Detect which cell encompasses the target text, then output its (X, Y) center coordinate. 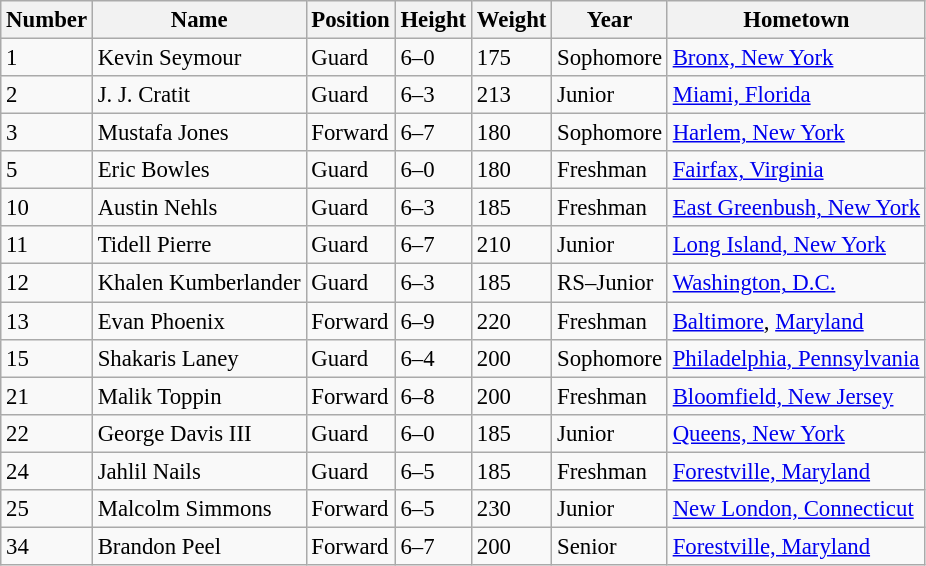
220 (511, 321)
1 (47, 58)
Weight (511, 20)
Bronx, New York (796, 58)
21 (47, 396)
24 (47, 471)
Mustafa Jones (199, 133)
3 (47, 133)
11 (47, 245)
Long Island, New York (796, 245)
Senior (610, 546)
13 (47, 321)
Year (610, 20)
Malik Toppin (199, 396)
RS–Junior (610, 283)
Washington, D.C. (796, 283)
Evan Phoenix (199, 321)
Austin Nehls (199, 208)
Height (433, 20)
Philadelphia, Pennsylvania (796, 358)
Miami, Florida (796, 95)
Brandon Peel (199, 546)
10 (47, 208)
Baltimore, Maryland (796, 321)
New London, Connecticut (796, 509)
12 (47, 283)
Jahlil Nails (199, 471)
Malcolm Simmons (199, 509)
5 (47, 170)
213 (511, 95)
6–4 (433, 358)
Bloomfield, New Jersey (796, 396)
Number (47, 20)
East Greenbush, New York (796, 208)
Eric Bowles (199, 170)
Position (350, 20)
Name (199, 20)
25 (47, 509)
George Davis III (199, 433)
Tidell Pierre (199, 245)
Shakaris Laney (199, 358)
34 (47, 546)
22 (47, 433)
Fairfax, Virginia (796, 170)
6–9 (433, 321)
6–8 (433, 396)
210 (511, 245)
Khalen Kumberlander (199, 283)
Harlem, New York (796, 133)
Hometown (796, 20)
Kevin Seymour (199, 58)
Queens, New York (796, 433)
15 (47, 358)
175 (511, 58)
230 (511, 509)
J. J. Cratit (199, 95)
2 (47, 95)
